Determine the (X, Y) coordinate at the center of the cell enclosing the given text.  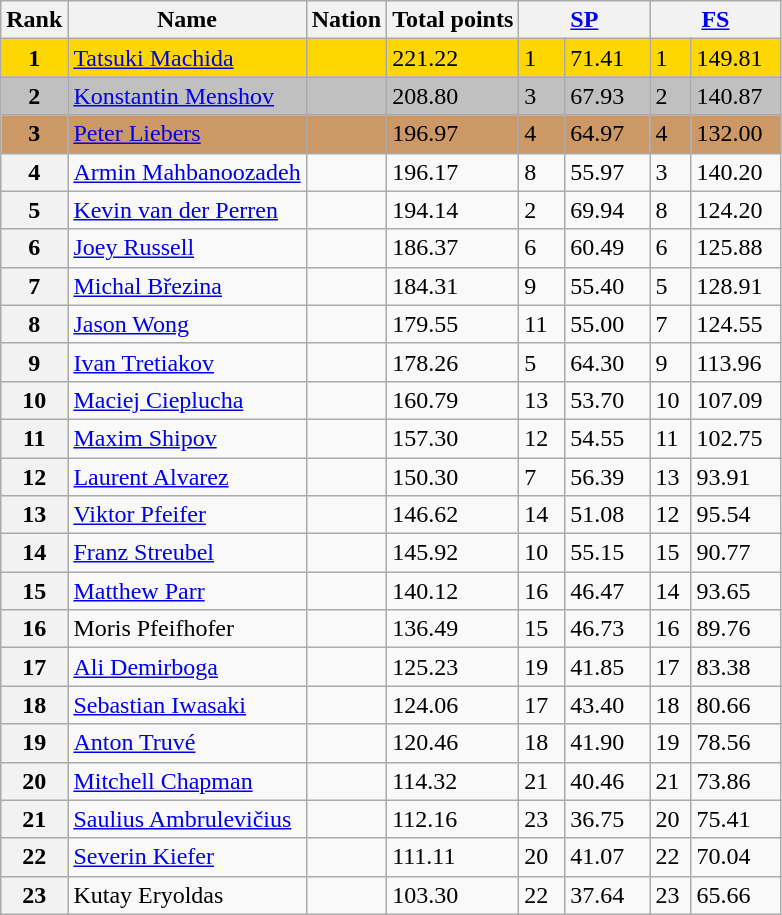
Kevin van der Perren (187, 210)
Name (187, 20)
124.06 (453, 705)
196.97 (453, 134)
69.94 (608, 210)
43.40 (608, 705)
78.56 (736, 743)
Viktor Pfeifer (187, 515)
124.55 (736, 324)
Anton Truvé (187, 743)
60.49 (608, 248)
Nation (346, 20)
41.07 (608, 857)
140.12 (453, 591)
46.73 (608, 629)
Maciej Cieplucha (187, 400)
Konstantin Menshov (187, 96)
221.22 (453, 58)
SP (584, 20)
208.80 (453, 96)
64.30 (608, 362)
145.92 (453, 553)
146.62 (453, 515)
FS (716, 20)
Total points (453, 20)
Peter Liebers (187, 134)
55.97 (608, 172)
136.49 (453, 629)
53.70 (608, 400)
51.08 (608, 515)
Maxim Shipov (187, 438)
196.17 (453, 172)
Kutay Eryoldas (187, 895)
Franz Streubel (187, 553)
186.37 (453, 248)
Severin Kiefer (187, 857)
55.00 (608, 324)
70.04 (736, 857)
64.97 (608, 134)
Joey Russell (187, 248)
120.46 (453, 743)
Saulius Ambrulevičius (187, 819)
103.30 (453, 895)
95.54 (736, 515)
54.55 (608, 438)
80.66 (736, 705)
Matthew Parr (187, 591)
93.91 (736, 477)
Mitchell Chapman (187, 781)
Ali Demirboga (187, 667)
73.86 (736, 781)
56.39 (608, 477)
Armin Mahbanoozadeh (187, 172)
125.23 (453, 667)
Ivan Tretiakov (187, 362)
Sebastian Iwasaki (187, 705)
Michal Březina (187, 286)
71.41 (608, 58)
179.55 (453, 324)
40.46 (608, 781)
150.30 (453, 477)
160.79 (453, 400)
55.15 (608, 553)
90.77 (736, 553)
128.91 (736, 286)
Moris Pfeifhofer (187, 629)
149.81 (736, 58)
112.16 (453, 819)
36.75 (608, 819)
113.96 (736, 362)
55.40 (608, 286)
140.87 (736, 96)
83.38 (736, 667)
67.93 (608, 96)
Jason Wong (187, 324)
114.32 (453, 781)
102.75 (736, 438)
41.90 (608, 743)
75.41 (736, 819)
140.20 (736, 172)
37.64 (608, 895)
46.47 (608, 591)
41.85 (608, 667)
184.31 (453, 286)
157.30 (453, 438)
65.66 (736, 895)
Rank (34, 20)
89.76 (736, 629)
Tatsuki Machida (187, 58)
124.20 (736, 210)
107.09 (736, 400)
194.14 (453, 210)
Laurent Alvarez (187, 477)
93.65 (736, 591)
111.11 (453, 857)
178.26 (453, 362)
132.00 (736, 134)
125.88 (736, 248)
